Locate the cell with the specified text and output its [X, Y] center coordinate. 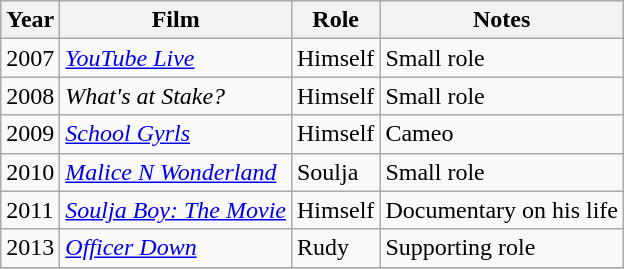
2010 [30, 172]
Cameo [502, 134]
Malice N Wonderland [176, 172]
2013 [30, 248]
2008 [30, 96]
Film [176, 20]
2007 [30, 58]
YouTube Live [176, 58]
What's at Stake? [176, 96]
Soulja [335, 172]
School Gyrls [176, 134]
Notes [502, 20]
Supporting role [502, 248]
2009 [30, 134]
Documentary on his life [502, 210]
2011 [30, 210]
Role [335, 20]
Officer Down [176, 248]
Year [30, 20]
Rudy [335, 248]
Soulja Boy: The Movie [176, 210]
